Determine the [x, y] coordinate at the center of the cell enclosing the given text.  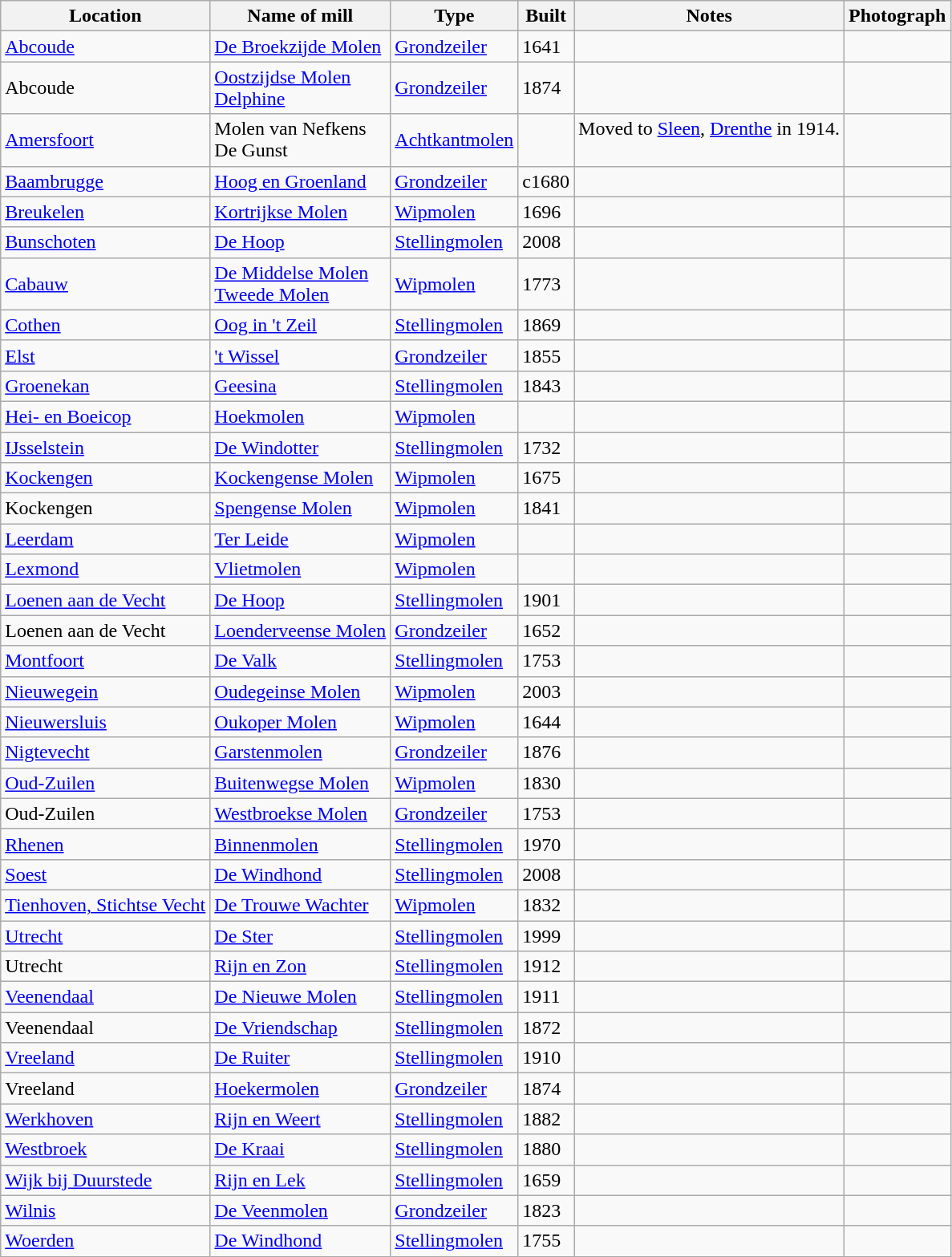
De Kraai [300, 1150]
Wilnis [106, 1210]
1855 [546, 355]
2003 [546, 691]
De Trouwe Wachter [300, 905]
Nigtevecht [106, 752]
Buitenwegse Molen [300, 783]
Lexmond [106, 570]
1911 [546, 997]
Rijn en Weert [300, 1119]
Cothen [106, 325]
1675 [546, 478]
IJsselstein [106, 447]
Nieuwersluis [106, 722]
1901 [546, 600]
Leerdam [106, 539]
Baambrugge [106, 181]
Cabauw [106, 284]
Groenekan [106, 386]
Rhenen [106, 844]
1823 [546, 1210]
Hoekermolen [300, 1089]
Oostzijdse MolenDelphine [300, 88]
Loenderveense Molen [300, 631]
Breukelen [106, 212]
De Nieuwe Molen [300, 997]
1841 [546, 509]
Location [106, 16]
Oog in 't Zeil [300, 325]
De Broekzijde Molen [300, 47]
1641 [546, 47]
Kortrijkse Molen [300, 212]
1880 [546, 1150]
Oukoper Molen [300, 722]
Amersfoort [106, 140]
1696 [546, 212]
Hoog en Groenland [300, 181]
Rijn en Lek [300, 1180]
Oudegeinse Molen [300, 691]
Achtkantmolen [454, 140]
Westbroek [106, 1150]
Tienhoven, Stichtse Vecht [106, 905]
1876 [546, 752]
1732 [546, 447]
De Veenmolen [300, 1210]
1843 [546, 386]
1659 [546, 1180]
1755 [546, 1241]
Name of mill [300, 16]
Built [546, 16]
1773 [546, 284]
1869 [546, 325]
1999 [546, 936]
1652 [546, 631]
De Ruiter [300, 1058]
Soest [106, 874]
1644 [546, 722]
1882 [546, 1119]
1832 [546, 905]
1912 [546, 967]
De Middelse MolenTweede Molen [300, 284]
1910 [546, 1058]
Woerden [106, 1241]
De Windotter [300, 447]
Binnenmolen [300, 844]
1970 [546, 844]
Vlietmolen [300, 570]
Nieuwegein [106, 691]
Notes [709, 16]
't Wissel [300, 355]
Ter Leide [300, 539]
Rijn en Zon [300, 967]
Werkhoven [106, 1119]
Hoekmolen [300, 416]
Type [454, 16]
De Valk [300, 661]
c1680 [546, 181]
Geesina [300, 386]
Westbroekse Molen [300, 813]
Garstenmolen [300, 752]
De Vriendschap [300, 1028]
Molen van NefkensDe Gunst [300, 140]
Photograph [897, 16]
1830 [546, 783]
Bunschoten [106, 242]
Moved to Sleen, Drenthe in 1914. [709, 140]
De Ster [300, 936]
1872 [546, 1028]
Spengense Molen [300, 509]
Montfoort [106, 661]
Elst [106, 355]
Kockengense Molen [300, 478]
Wijk bij Duurstede [106, 1180]
Hei- en Boeicop [106, 416]
